Detect which cell encompasses the target text, then output its (x, y) center coordinate. 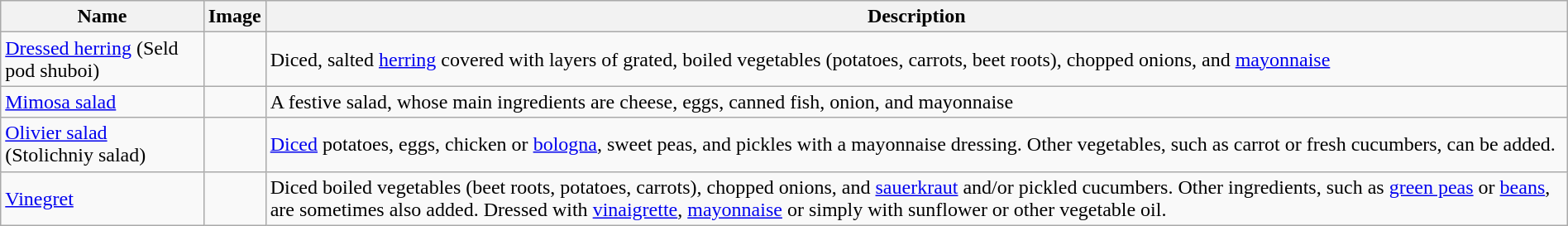
Diced, salted herring covered with layers of grated, boiled vegetables (potatoes, carrots, beet roots), chopped onions, and mayonnaise (916, 60)
Vinegret (103, 199)
Mimosa salad (103, 102)
Name (103, 17)
Description (916, 17)
Olivier salad (Stolichniy salad) (103, 144)
Dressed herring (Seld pod shuboi) (103, 60)
Image (235, 17)
A festive salad, whose main ingredients are cheese, eggs, canned fish, onion, and mayonnaise (916, 102)
